Return [X, Y] of the center of cell containing provided text 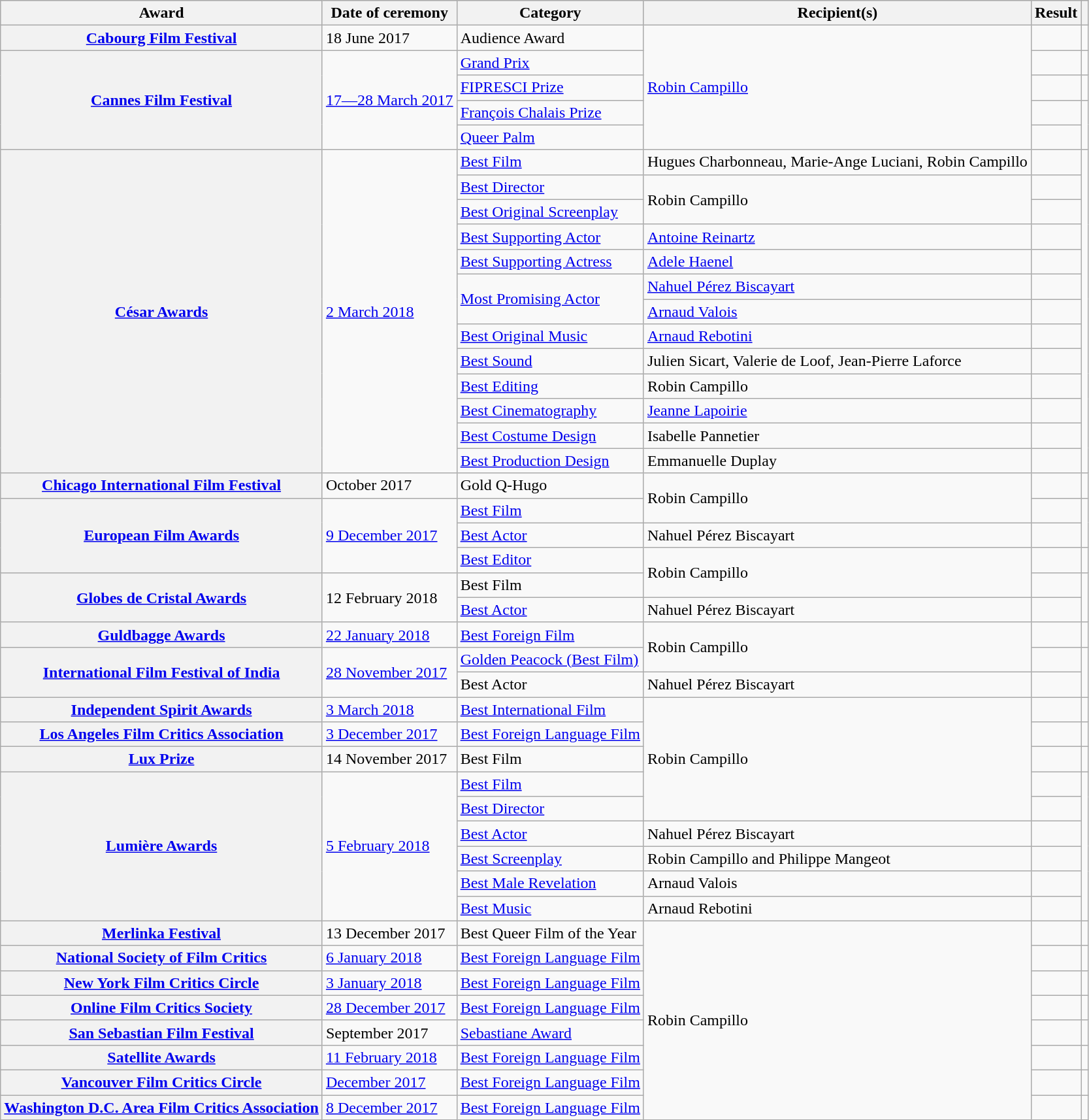
3 March 2018 [389, 709]
Globes de Cristal Awards [162, 597]
Vancouver Film Critics Circle [162, 1082]
Best Supporting Actress [550, 261]
6 January 2018 [389, 958]
5 February 2018 [389, 846]
September 2017 [389, 1032]
Golden Peacock (Best Film) [550, 659]
Queer Palm [550, 137]
11 February 2018 [389, 1057]
Best Editing [550, 386]
Julien Sicart, Valerie de Loof, Jean-Pierre Laforce [837, 361]
December 2017 [389, 1082]
Audience Award [550, 38]
2 March 2018 [389, 311]
Best Editor [550, 560]
Best Sound [550, 361]
François Chalais Prize [550, 112]
Gold Q-Hugo [550, 486]
Merlinka Festival [162, 933]
9 December 2017 [389, 535]
Award [162, 13]
Best Queer Film of the Year [550, 933]
Most Promising Actor [550, 299]
Isabelle Pannetier [837, 436]
Jeanne Lapoirie [837, 411]
Guldbagge Awards [162, 634]
Cannes Film Festival [162, 100]
Sebastiane Award [550, 1032]
Best International Film [550, 709]
Hugues Charbonneau, Marie-Ange Luciani, Robin Campillo [837, 162]
28 December 2017 [389, 1008]
Result [1056, 13]
Best Screenplay [550, 859]
Robin Campillo and Philippe Mangeot [837, 859]
17—28 March 2017 [389, 100]
Emmanuelle Duplay [837, 461]
Recipient(s) [837, 13]
Cabourg Film Festival [162, 38]
Antoine Reinartz [837, 237]
Lux Prize [162, 759]
Lumière Awards [162, 846]
Best Foreign Film [550, 634]
Satellite Awards [162, 1057]
14 November 2017 [389, 759]
13 December 2017 [389, 933]
New York Film Critics Circle [162, 983]
Category [550, 13]
European Film Awards [162, 535]
3 December 2017 [389, 734]
Chicago International Film Festival [162, 486]
César Awards [162, 311]
18 June 2017 [389, 38]
8 December 2017 [389, 1108]
Best Original Screenplay [550, 212]
12 February 2018 [389, 597]
October 2017 [389, 486]
FIPRESCI Prize [550, 88]
22 January 2018 [389, 634]
Best Costume Design [550, 436]
3 January 2018 [389, 983]
Washington D.C. Area Film Critics Association [162, 1108]
International Film Festival of India [162, 672]
Los Angeles Film Critics Association [162, 734]
Online Film Critics Society [162, 1008]
Grand Prix [550, 63]
San Sebastian Film Festival [162, 1032]
Best Music [550, 908]
Best Supporting Actor [550, 237]
Best Original Music [550, 337]
28 November 2017 [389, 672]
Adele Haenel [837, 261]
National Society of Film Critics [162, 958]
Best Production Design [550, 461]
Best Cinematography [550, 411]
Date of ceremony [389, 13]
Best Male Revelation [550, 883]
Independent Spirit Awards [162, 709]
